Scan for the cell matching the given text and deliver its [X, Y] coordinate at center. 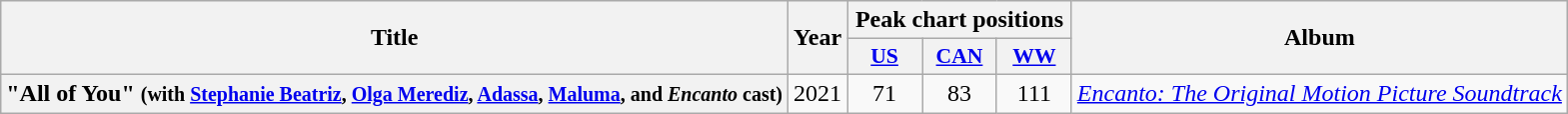
WW [1033, 57]
2021 [817, 93]
Year [817, 38]
83 [959, 93]
Encanto: The Original Motion Picture Soundtrack [1319, 93]
"All of You" (with Stephanie Beatriz, Olga Merediz, Adassa, Maluma, and Encanto cast) [395, 93]
CAN [959, 57]
71 [885, 93]
Peak chart positions [959, 20]
US [885, 57]
111 [1033, 93]
Title [395, 38]
Album [1319, 38]
